Detect which cell encompasses the target text, then output its [x, y] center coordinate. 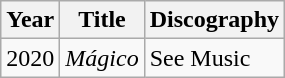
See Music [214, 58]
Mágico [102, 58]
Title [102, 20]
2020 [30, 58]
Discography [214, 20]
Year [30, 20]
